Extract the [X, Y] coordinate from the center of the cell holding the provided text.  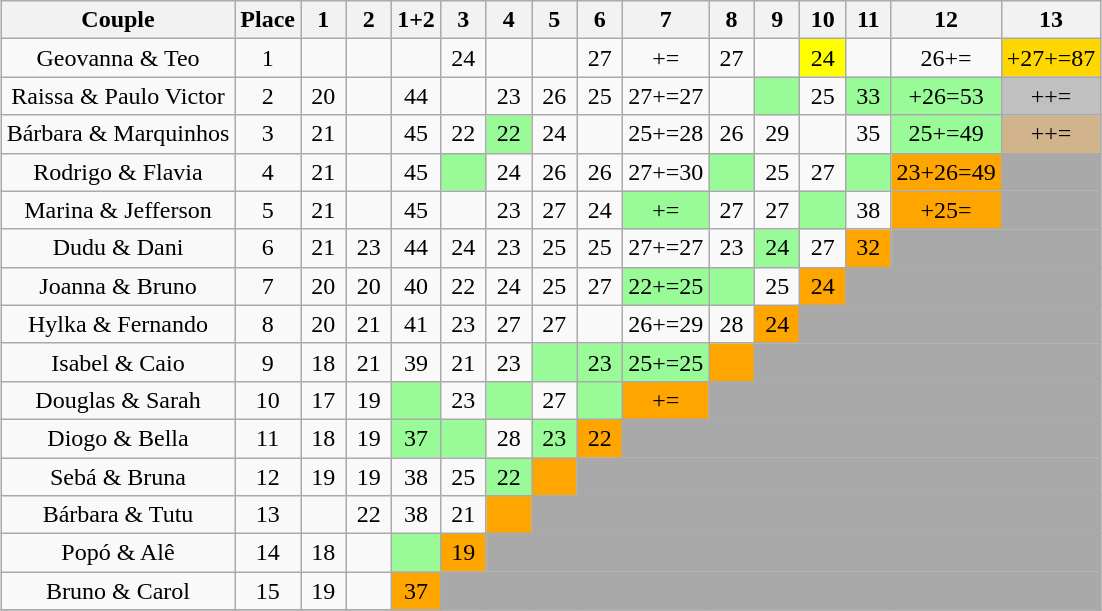
22+=25 [666, 286]
Isabel & Caio [118, 362]
Couple [118, 20]
26+= [946, 58]
Hylka & Fernando [118, 324]
Geovanna & Teo [118, 58]
Dudu & Dani [118, 248]
41 [416, 324]
1+2 [416, 20]
25+=25 [666, 362]
27+=30 [666, 172]
35 [868, 134]
Bárbara & Marquinhos [118, 134]
23+26=49 [946, 172]
+27+=87 [1051, 58]
Rodrigo & Flavia [118, 172]
40 [416, 286]
29 [777, 134]
Bruno & Carol [118, 591]
Sebá & Bruna [118, 477]
Douglas & Sarah [118, 400]
+25= [946, 210]
Joanna & Bruno [118, 286]
15 [268, 591]
Marina & Jefferson [118, 210]
33 [868, 96]
26+=29 [666, 324]
14 [268, 553]
Place [268, 20]
Diogo & Bella [118, 438]
Bárbara & Tutu [118, 515]
39 [416, 362]
+26=53 [946, 96]
Raissa & Paulo Victor [118, 96]
32 [868, 248]
25+=49 [946, 134]
17 [324, 400]
25+=28 [666, 134]
Popó & Alê [118, 553]
